Provide the (X, Y) coordinate of the cell's center where the given text is located.  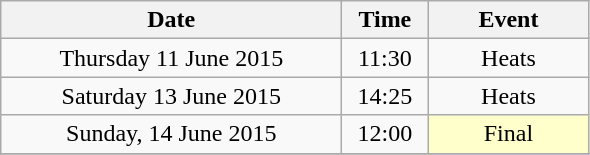
Sunday, 14 June 2015 (172, 134)
12:00 (385, 134)
14:25 (385, 96)
11:30 (385, 58)
Final (508, 134)
Thursday 11 June 2015 (172, 58)
Time (385, 20)
Date (172, 20)
Event (508, 20)
Saturday 13 June 2015 (172, 96)
